Locate the cell with the specified text and output its (x, y) center coordinate. 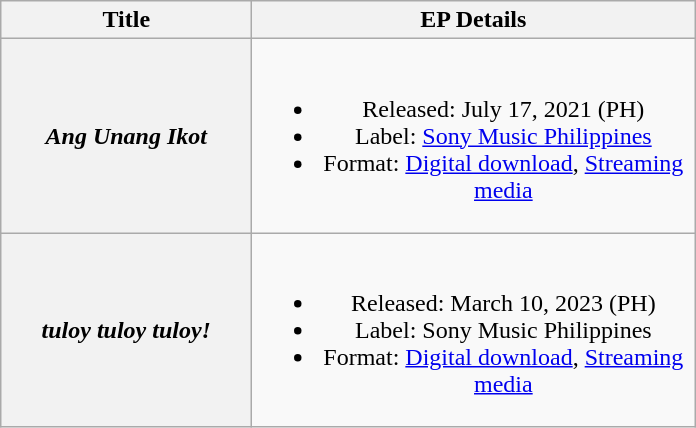
Released: March 10, 2023 (PH)Label: Sony Music PhilippinesFormat: Digital download, Streaming media (474, 330)
Ang Unang Ikot (126, 136)
tuloy tuloy tuloy! (126, 330)
Released: July 17, 2021 (PH)Label: Sony Music PhilippinesFormat: Digital download, Streaming media (474, 136)
Title (126, 20)
EP Details (474, 20)
